For the text-containing cell, return its midpoint in (X, Y) coordinate format. 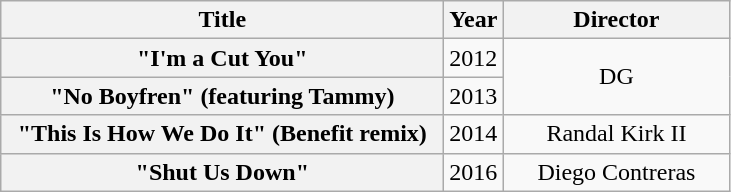
2014 (474, 134)
"No Boyfren" (featuring Tammy) (222, 96)
"This Is How We Do It" (Benefit remix) (222, 134)
"Shut Us Down" (222, 172)
2012 (474, 58)
2016 (474, 172)
2013 (474, 96)
DG (616, 77)
Director (616, 20)
Year (474, 20)
Title (222, 20)
Randal Kirk II (616, 134)
Diego Contreras (616, 172)
"I'm a Cut You" (222, 58)
